Return the [X, Y] coordinate for the center point of the cell that contains the specified text.  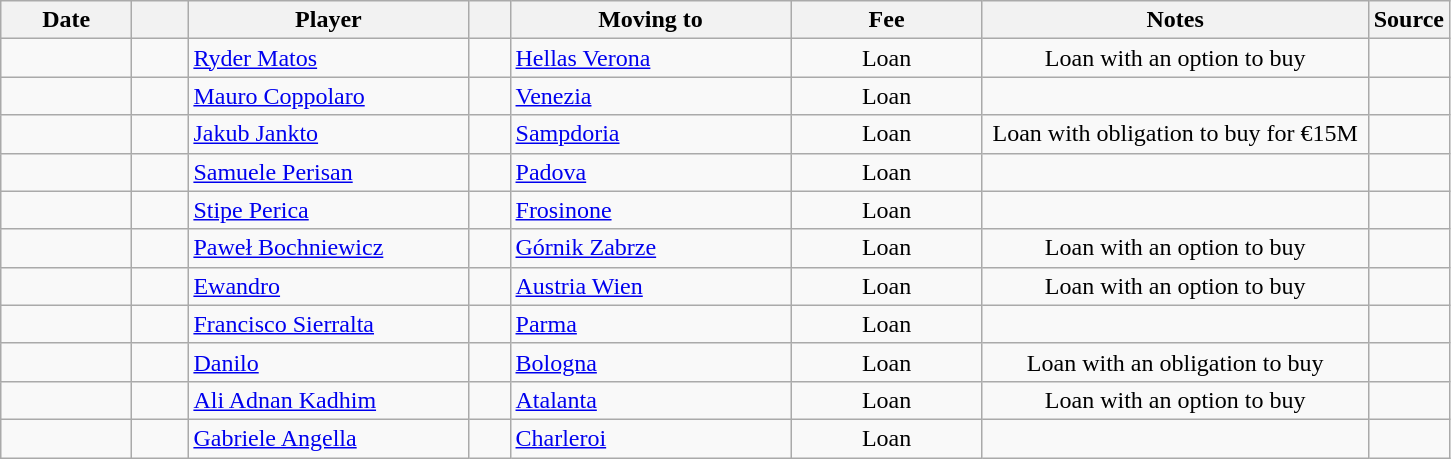
Jakub Jankto [328, 134]
Ryder Matos [328, 58]
Player [328, 20]
Padova [650, 172]
Date [66, 20]
Górnik Zabrze [650, 248]
Austria Wien [650, 286]
Fee [886, 20]
Gabriele Angella [328, 438]
Moving to [650, 20]
Ewandro [328, 286]
Ali Adnan Kadhim [328, 400]
Atalanta [650, 400]
Bologna [650, 362]
Mauro Coppolaro [328, 96]
Francisco Sierralta [328, 324]
Hellas Verona [650, 58]
Samuele Perisan [328, 172]
Frosinone [650, 210]
Notes [1175, 20]
Parma [650, 324]
Loan with obligation to buy for €15M [1175, 134]
Stipe Perica [328, 210]
Paweł Bochniewicz [328, 248]
Danilo [328, 362]
Charleroi [650, 438]
Venezia [650, 96]
Sampdoria [650, 134]
Loan with an obligation to buy [1175, 362]
Source [1408, 20]
